Scan for the cell matching the given text and deliver its [x, y] coordinate at center. 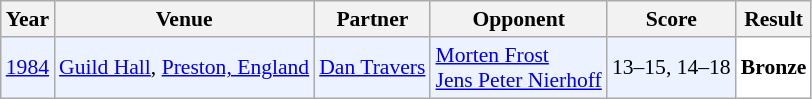
Opponent [518, 19]
Partner [372, 19]
Year [28, 19]
Result [774, 19]
Guild Hall, Preston, England [184, 68]
Bronze [774, 68]
Morten Frost Jens Peter Nierhoff [518, 68]
Score [672, 19]
1984 [28, 68]
Dan Travers [372, 68]
Venue [184, 19]
13–15, 14–18 [672, 68]
